Return (X, Y) of the center of cell containing provided text 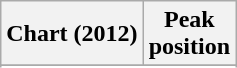
Peakposition (189, 34)
Chart (2012) (72, 34)
